Return the [X, Y] coordinate for the center point of the cell that contains the specified text.  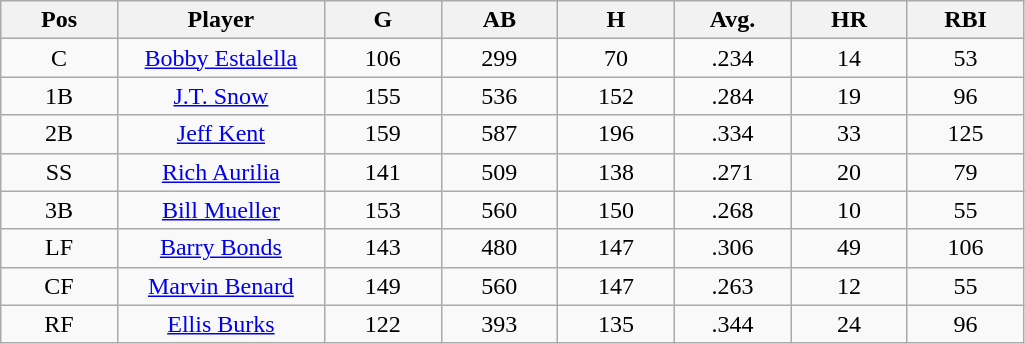
33 [850, 134]
152 [616, 96]
Jeff Kent [220, 134]
Ellis Burks [220, 324]
53 [966, 58]
Player [220, 20]
G [384, 20]
Bill Mueller [220, 210]
LF [60, 248]
70 [616, 58]
138 [616, 172]
3B [60, 210]
.306 [732, 248]
159 [384, 134]
.234 [732, 58]
12 [850, 286]
RBI [966, 20]
.344 [732, 324]
1B [60, 96]
.263 [732, 286]
19 [850, 96]
.284 [732, 96]
149 [384, 286]
150 [616, 210]
122 [384, 324]
Avg. [732, 20]
20 [850, 172]
141 [384, 172]
155 [384, 96]
79 [966, 172]
.271 [732, 172]
J.T. Snow [220, 96]
143 [384, 248]
153 [384, 210]
2B [60, 134]
49 [850, 248]
Marvin Benard [220, 286]
14 [850, 58]
509 [500, 172]
HR [850, 20]
299 [500, 58]
480 [500, 248]
Barry Bonds [220, 248]
125 [966, 134]
.268 [732, 210]
Bobby Estalella [220, 58]
Pos [60, 20]
SS [60, 172]
AB [500, 20]
393 [500, 324]
587 [500, 134]
.334 [732, 134]
C [60, 58]
24 [850, 324]
196 [616, 134]
Rich Aurilia [220, 172]
135 [616, 324]
10 [850, 210]
RF [60, 324]
536 [500, 96]
CF [60, 286]
H [616, 20]
